Pinpoint the cell where the given text exists, returning its [x, y] midpoint coordinate. 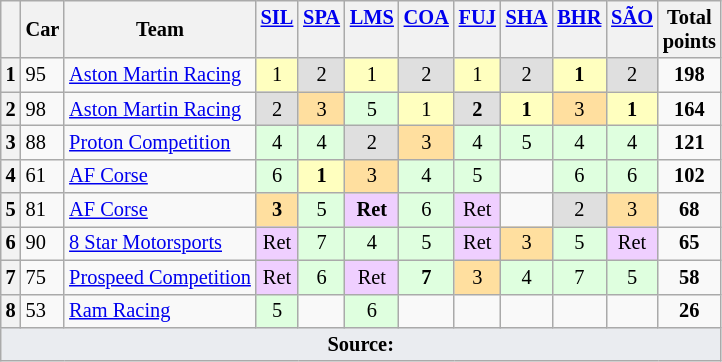
Totalpoints [690, 29]
88 [43, 142]
SIL [278, 29]
Car [43, 29]
102 [690, 176]
58 [690, 277]
53 [43, 311]
SÃO [632, 29]
BHR [579, 29]
Team [160, 29]
Ram Racing [160, 311]
61 [43, 176]
164 [690, 109]
81 [43, 210]
FUJ [478, 29]
95 [43, 75]
SHA [527, 29]
26 [690, 311]
65 [690, 243]
8 Star Motorsports [160, 243]
LMS [372, 29]
198 [690, 75]
SPA [322, 29]
Proton Competition [160, 142]
90 [43, 243]
75 [43, 277]
68 [690, 210]
121 [690, 142]
8 [11, 311]
98 [43, 109]
COA [426, 29]
Prospeed Competition [160, 277]
Source: [361, 344]
